Pinpoint the cell where the given text exists, returning its (x, y) midpoint coordinate. 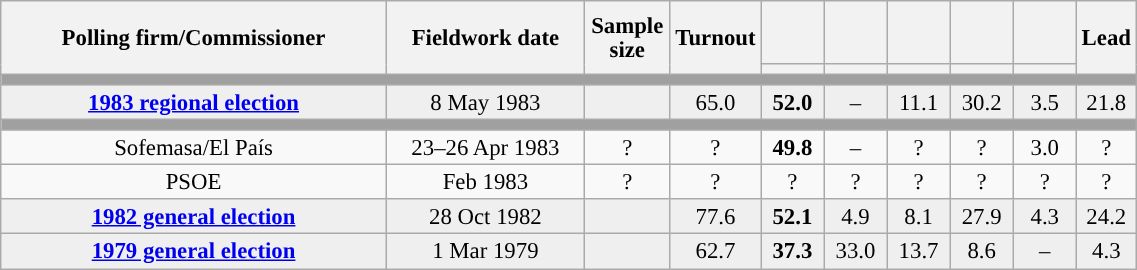
Sofemasa/El País (194, 148)
1982 general election (194, 218)
21.8 (1106, 102)
3.0 (1044, 148)
23–26 Apr 1983 (485, 148)
3.5 (1044, 102)
33.0 (856, 252)
52.1 (792, 218)
27.9 (982, 218)
1979 general election (194, 252)
1 Mar 1979 (485, 252)
1983 regional election (194, 102)
4.9 (856, 218)
24.2 (1106, 218)
8.1 (918, 218)
Fieldwork date (485, 38)
62.7 (716, 252)
30.2 (982, 102)
11.1 (918, 102)
8 May 1983 (485, 102)
65.0 (716, 102)
77.6 (716, 218)
13.7 (918, 252)
Polling firm/Commissioner (194, 38)
37.3 (792, 252)
52.0 (792, 102)
Sample size (627, 38)
Feb 1983 (485, 182)
Turnout (716, 38)
28 Oct 1982 (485, 218)
PSOE (194, 182)
8.6 (982, 252)
49.8 (792, 148)
Lead (1106, 38)
